Pinpoint the cell where the given text exists, returning its [X, Y] midpoint coordinate. 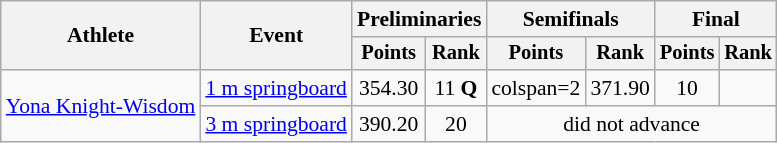
1 m springboard [276, 88]
354.30 [389, 88]
Final [716, 19]
390.20 [389, 124]
3 m springboard [276, 124]
371.90 [620, 88]
Event [276, 36]
Yona Knight-Wisdom [101, 106]
did not advance [632, 124]
10 [687, 88]
Semifinals [570, 19]
20 [456, 124]
Preliminaries [419, 19]
11 Q [456, 88]
colspan=2 [536, 88]
Athlete [101, 36]
